Return the (X, Y) coordinate for the center point of the cell that contains the specified text.  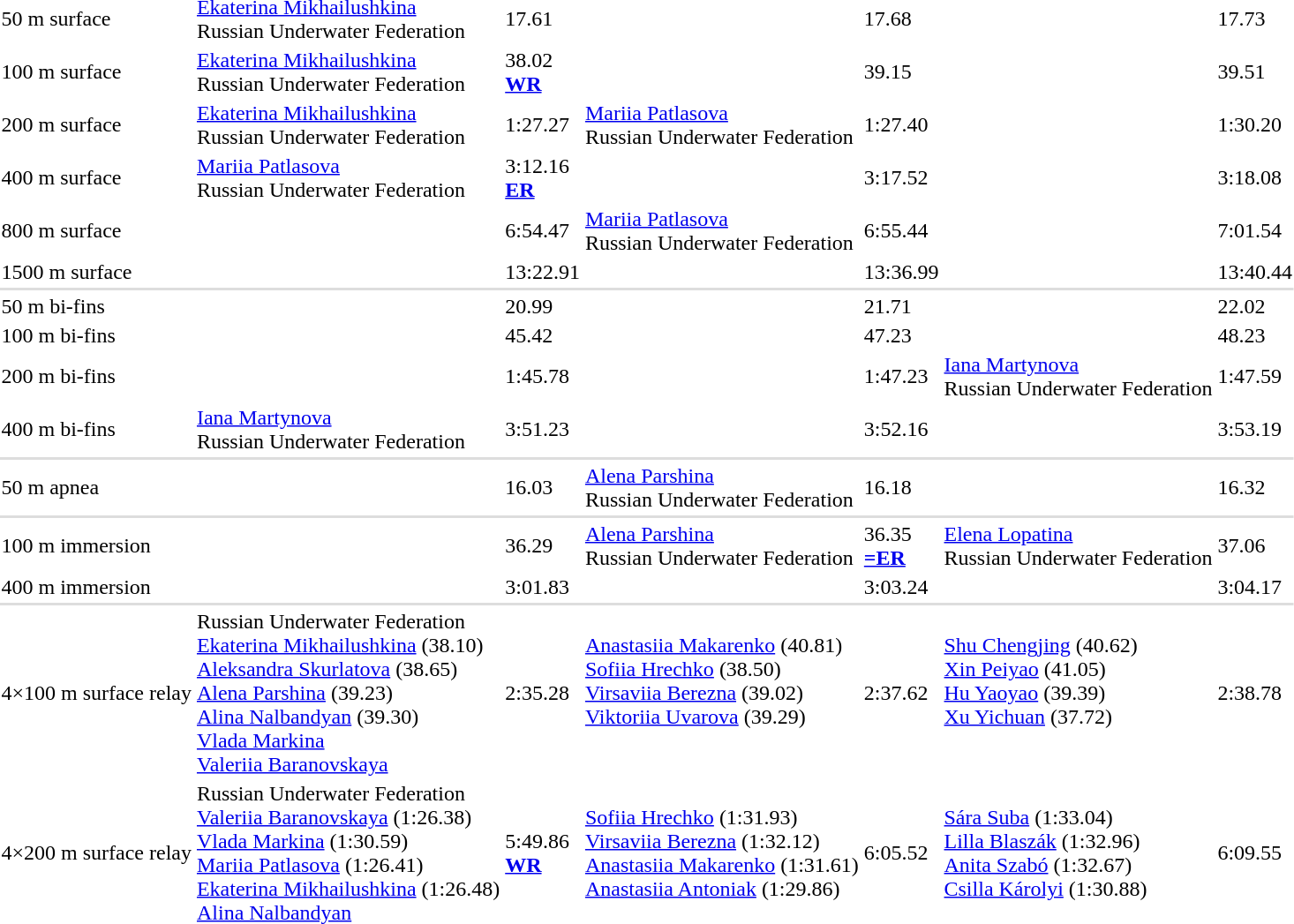
100 m immersion (96, 545)
13:22.91 (543, 272)
6:54.47 (543, 231)
37.06 (1255, 545)
36.29 (543, 545)
3:18.08 (1255, 178)
100 m bi-fins (96, 335)
13:40.44 (1255, 272)
16.18 (901, 487)
200 m surface (96, 125)
1:45.78 (543, 376)
400 m surface (96, 178)
45.42 (543, 335)
3:04.17 (1255, 587)
Elena LopatinaRussian Underwater Federation (1079, 545)
1500 m surface (96, 272)
39.51 (1255, 72)
1:30.20 (1255, 125)
20.99 (543, 306)
13:36.99 (901, 272)
Shu Chengjing (40.62)Xin Peiyao (41.05)Hu Yaoyao (39.39)Xu Yichuan (37.72) (1079, 693)
3:52.16 (901, 429)
100 m surface (96, 72)
6:55.44 (901, 231)
48.23 (1255, 335)
3:17.52 (901, 178)
16.03 (543, 487)
16.32 (1255, 487)
800 m surface (96, 231)
1:47.23 (901, 376)
200 m bi-fins (96, 376)
21.71 (901, 306)
2:38.78 (1255, 693)
400 m bi-fins (96, 429)
400 m immersion (96, 587)
2:35.28 (543, 693)
4×100 m surface relay (96, 693)
1:47.59 (1255, 376)
39.15 (901, 72)
1:27.27 (543, 125)
2:37.62 (901, 693)
47.23 (901, 335)
22.02 (1255, 306)
36.35=ER (901, 545)
38.02WR (543, 72)
50 m bi-fins (96, 306)
3:03.24 (901, 587)
3:12.16ER (543, 178)
3:53.19 (1255, 429)
7:01.54 (1255, 231)
50 m apnea (96, 487)
3:51.23 (543, 429)
1:27.40 (901, 125)
Anastasiia Makarenko (40.81)Sofiia Hrechko (38.50)Virsaviia Berezna (39.02)Viktoriia Uvarova (39.29) (722, 693)
3:01.83 (543, 587)
